Find where the given text appears and provide that cell's center as [X, Y] coordinate. 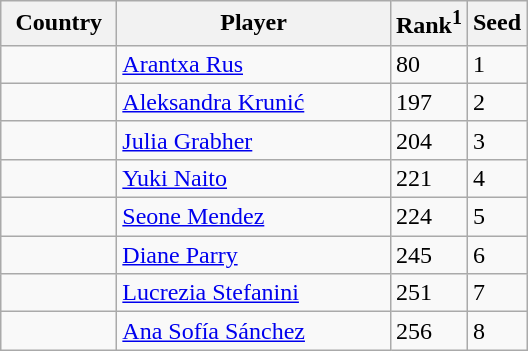
8 [496, 331]
Yuki Naito [254, 178]
221 [428, 178]
Country [59, 24]
Seone Mendez [254, 217]
7 [496, 293]
256 [428, 331]
Seed [496, 24]
Aleksandra Krunić [254, 102]
80 [428, 64]
245 [428, 255]
Diane Parry [254, 255]
Julia Grabher [254, 140]
224 [428, 217]
Lucrezia Stefanini [254, 293]
Rank1 [428, 24]
251 [428, 293]
204 [428, 140]
Arantxa Rus [254, 64]
Ana Sofía Sánchez [254, 331]
2 [496, 102]
Player [254, 24]
1 [496, 64]
3 [496, 140]
4 [496, 178]
5 [496, 217]
197 [428, 102]
6 [496, 255]
